Locate the cell with the specified text and output its (X, Y) center coordinate. 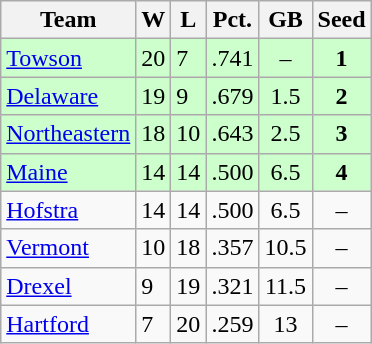
Drexel (68, 286)
.321 (232, 286)
.259 (232, 324)
Vermont (68, 248)
.643 (232, 134)
2.5 (286, 134)
Team (68, 20)
.679 (232, 96)
4 (342, 172)
13 (286, 324)
W (154, 20)
Maine (68, 172)
Hofstra (68, 210)
.357 (232, 248)
10.5 (286, 248)
11.5 (286, 286)
Seed (342, 20)
Delaware (68, 96)
.741 (232, 58)
Pct. (232, 20)
Northeastern (68, 134)
L (188, 20)
1 (342, 58)
3 (342, 134)
GB (286, 20)
Hartford (68, 324)
1.5 (286, 96)
Towson (68, 58)
2 (342, 96)
